Determine the (X, Y) coordinate at the center of the cell enclosing the given text.  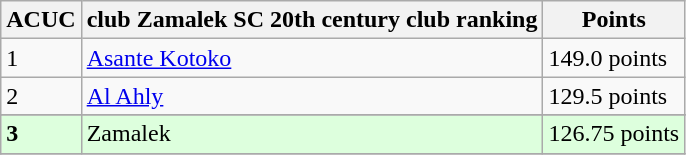
Al Ahly (312, 96)
129.5 points (614, 96)
149.0 points (614, 58)
126.75 points (614, 134)
club Zamalek SC 20th century club ranking (312, 20)
Asante Kotoko (312, 58)
ACUC (41, 20)
3 (41, 134)
2 (41, 96)
1 (41, 58)
Zamalek (312, 134)
Points (614, 20)
